Pinpoint the cell where the given text exists, returning its (X, Y) midpoint coordinate. 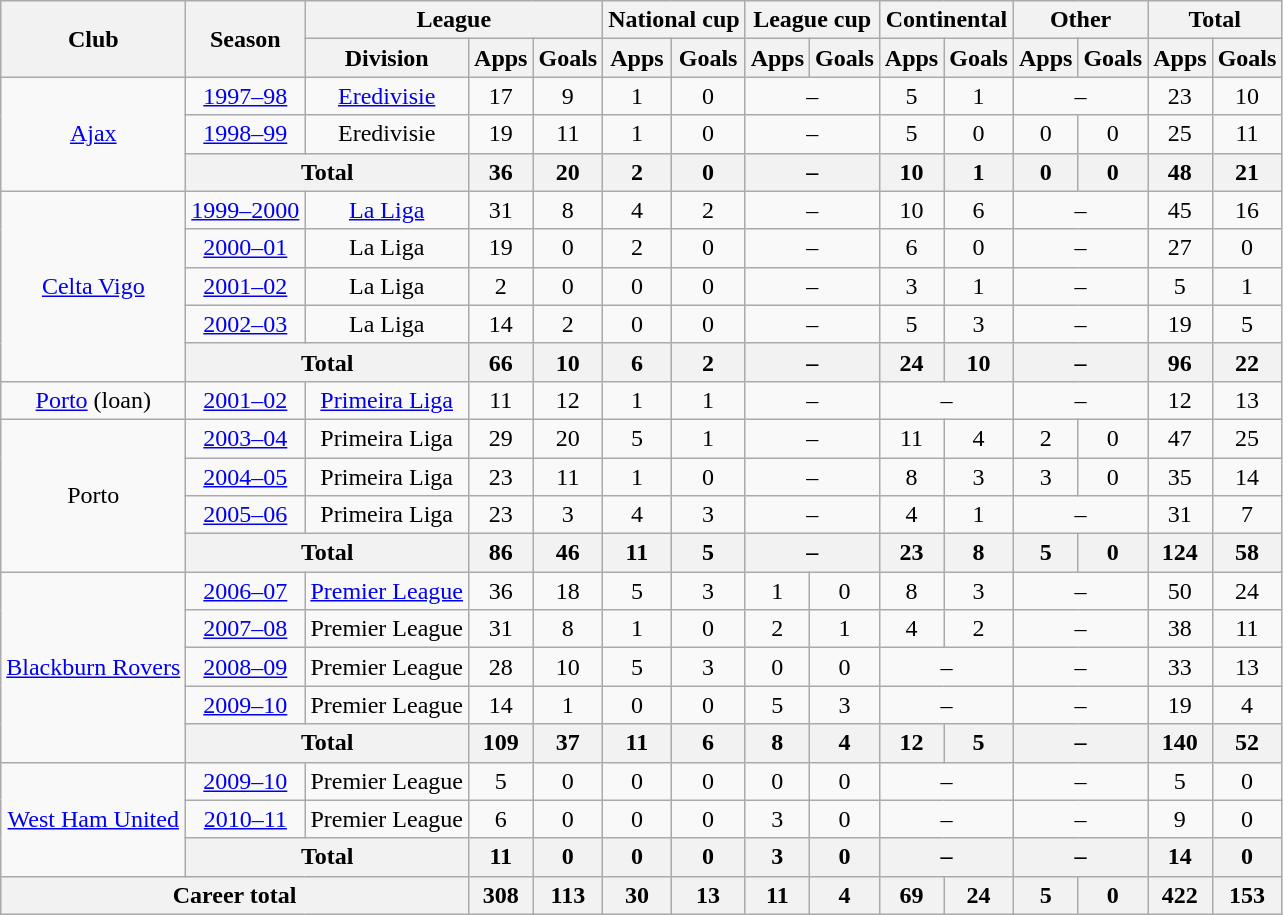
2004–05 (246, 477)
422 (1180, 895)
National cup (674, 20)
96 (1180, 362)
Division (387, 58)
47 (1180, 438)
Club (94, 39)
140 (1180, 743)
109 (501, 743)
124 (1180, 553)
153 (1247, 895)
86 (501, 553)
2007–08 (246, 629)
308 (501, 895)
Blackburn Rovers (94, 667)
2010–11 (246, 819)
2002–03 (246, 324)
69 (911, 895)
Celta Vigo (94, 286)
21 (1247, 172)
38 (1180, 629)
1997–98 (246, 96)
58 (1247, 553)
7 (1247, 515)
Season (246, 39)
2006–07 (246, 591)
22 (1247, 362)
1998–99 (246, 134)
Career total (235, 895)
17 (501, 96)
50 (1180, 591)
2003–04 (246, 438)
30 (637, 895)
16 (1247, 210)
Continental (946, 20)
29 (501, 438)
66 (501, 362)
46 (568, 553)
Other (1080, 20)
2000–01 (246, 248)
52 (1247, 743)
Porto (loan) (94, 400)
18 (568, 591)
Ajax (94, 134)
West Ham United (94, 819)
45 (1180, 210)
28 (501, 667)
33 (1180, 667)
35 (1180, 477)
1999–2000 (246, 210)
2008–09 (246, 667)
48 (1180, 172)
Porto (94, 495)
113 (568, 895)
27 (1180, 248)
League (454, 20)
League cup (812, 20)
2005–06 (246, 515)
37 (568, 743)
